Return (x, y) of the center of cell containing provided text 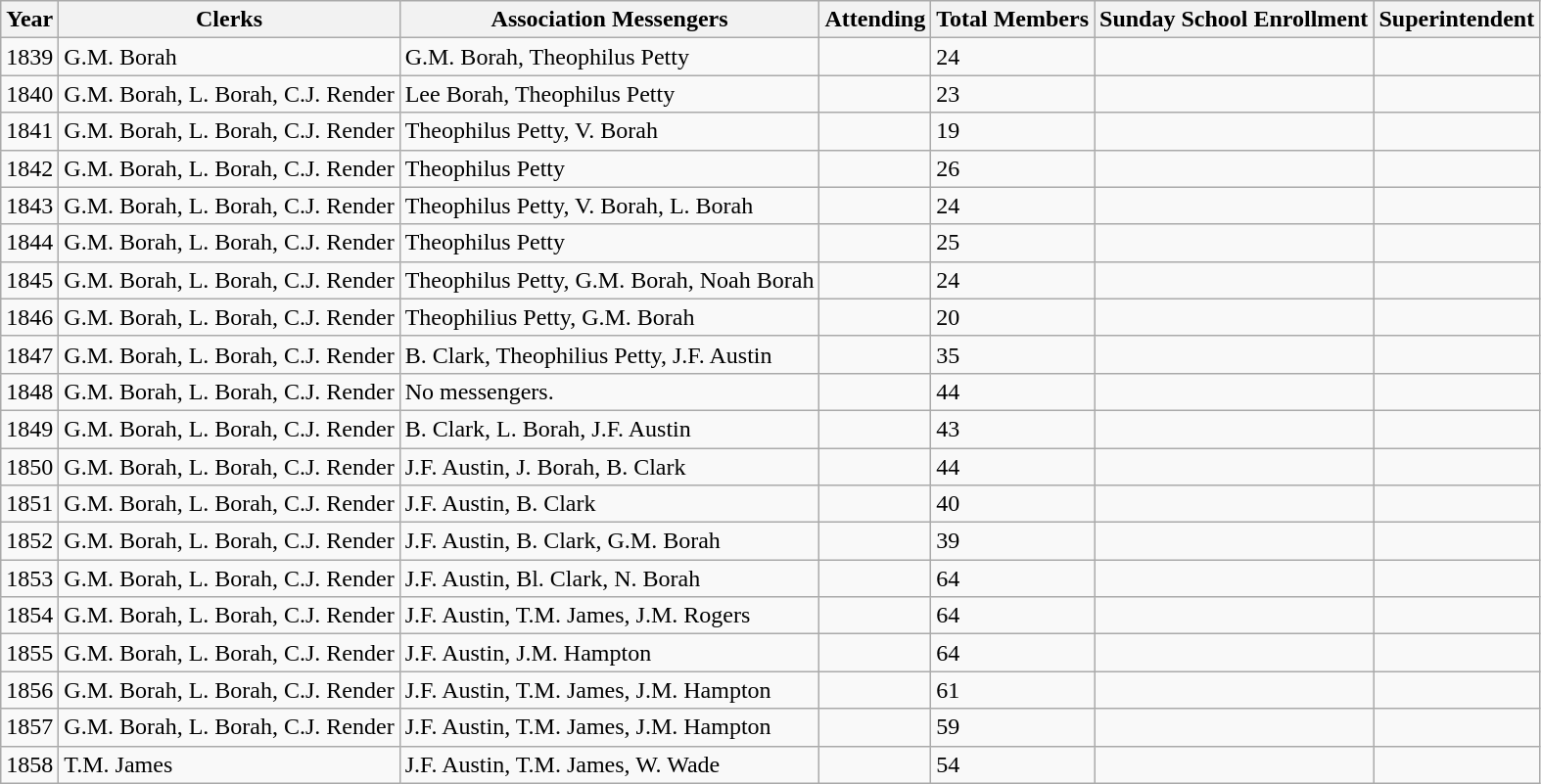
1852 (29, 541)
1846 (29, 317)
Theophilus Petty, G.M. Borah, Noah Borah (609, 280)
Clerks (229, 20)
1851 (29, 504)
G.M. Borah (229, 57)
40 (1012, 504)
1847 (29, 354)
23 (1012, 94)
J.F. Austin, T.M. James, W. Wade (609, 764)
1839 (29, 57)
Theophilus Petty, V. Borah (609, 131)
G.M. Borah, Theophilus Petty (609, 57)
20 (1012, 317)
Year (29, 20)
1849 (29, 429)
1841 (29, 131)
B. Clark, L. Borah, J.F. Austin (609, 429)
J.F. Austin, B. Clark (609, 504)
1854 (29, 616)
J.F. Austin, Bl. Clark, N. Borah (609, 578)
J.F. Austin, J.M. Hampton (609, 653)
1850 (29, 467)
1855 (29, 653)
19 (1012, 131)
Theophilus Petty, V. Borah, L. Borah (609, 206)
1857 (29, 727)
59 (1012, 727)
Lee Borah, Theophilus Petty (609, 94)
1844 (29, 243)
35 (1012, 354)
Total Members (1012, 20)
Attending (875, 20)
1845 (29, 280)
Superintendent (1457, 20)
J.F. Austin, B. Clark, G.M. Borah (609, 541)
1840 (29, 94)
61 (1012, 690)
1848 (29, 392)
1853 (29, 578)
25 (1012, 243)
54 (1012, 764)
39 (1012, 541)
1856 (29, 690)
43 (1012, 429)
Sunday School Enrollment (1234, 20)
1842 (29, 168)
26 (1012, 168)
B. Clark, Theophilius Petty, J.F. Austin (609, 354)
1843 (29, 206)
No messengers. (609, 392)
T.M. James (229, 764)
J.F. Austin, J. Borah, B. Clark (609, 467)
Association Messengers (609, 20)
1858 (29, 764)
Theophilius Petty, G.M. Borah (609, 317)
J.F. Austin, T.M. James, J.M. Rogers (609, 616)
